Locate the cell with the specified text and output its (x, y) center coordinate. 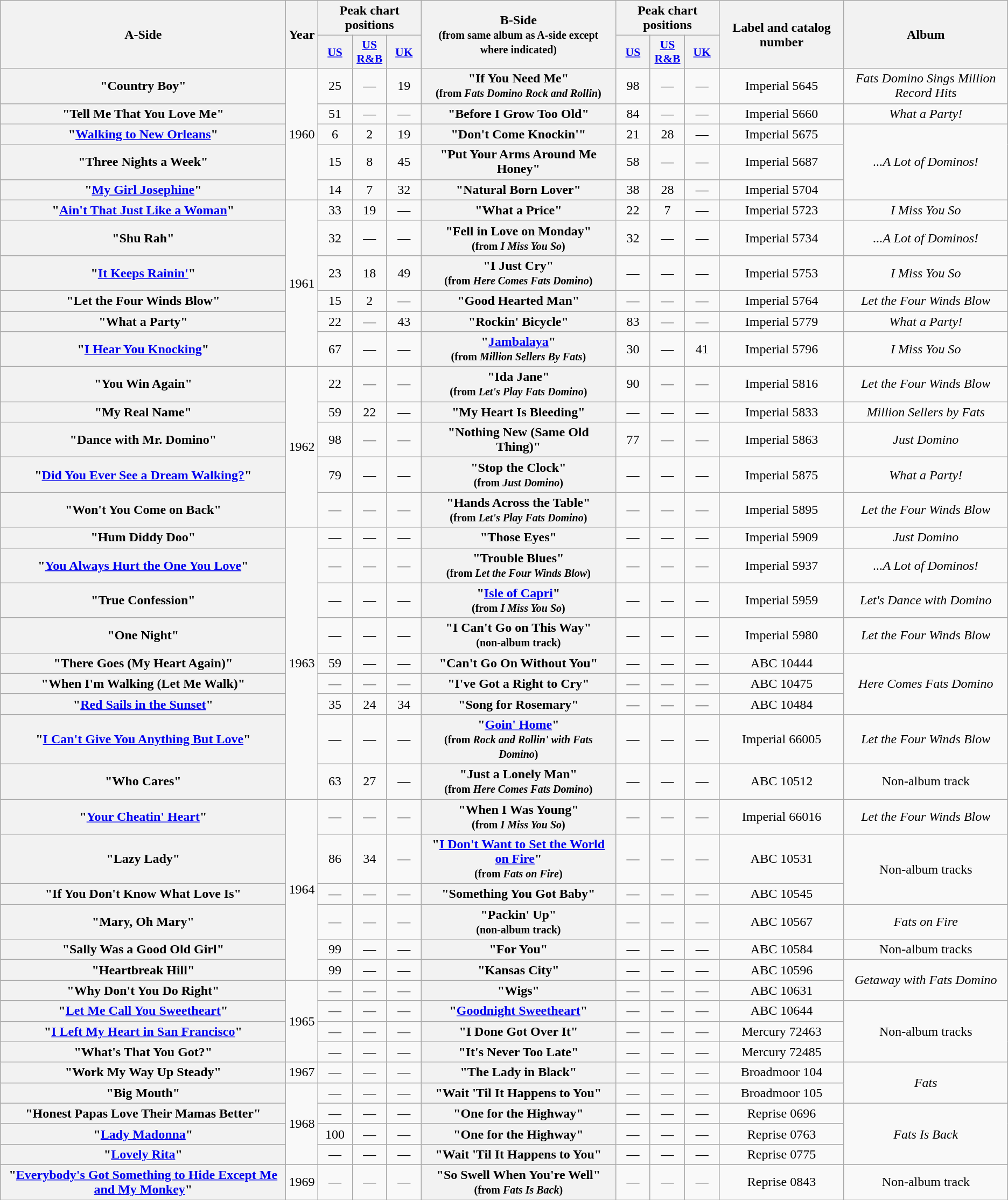
"Lovely Rita" (143, 1154)
ABC 10545 (782, 894)
"Mary, Oh Mary" (143, 922)
"You Win Again" (143, 385)
"Let the Four Winds Blow" (143, 301)
23 (335, 273)
1961 (302, 283)
"My Girl Josephine" (143, 190)
Getaway with Fats Domino (926, 980)
41 (702, 349)
24 (369, 704)
Imperial 5833 (782, 412)
25 (335, 86)
1962 (302, 447)
"Dance with Mr. Domino" (143, 439)
"Ain't That Just Like a Woman" (143, 210)
1960 (302, 134)
"Hum Diddy Doo" (143, 538)
"It's Never Too Late" (518, 1052)
ABC 10512 (782, 781)
51 (335, 114)
ABC 10644 (782, 1011)
"My Heart Is Bleeding" (518, 412)
8 (369, 162)
ABC 10584 (782, 950)
Let's Dance with Domino (926, 600)
A-Side (143, 34)
83 (633, 322)
35 (335, 704)
Album (926, 34)
18 (369, 273)
Imperial 5796 (782, 349)
"Three Nights a Week" (143, 162)
Label and catalog number (782, 34)
Imperial 5909 (782, 538)
"Kansas City" (518, 970)
Imperial 5875 (782, 475)
"Jambalaya"(from Million Sellers By Fats) (518, 349)
"Those Eyes" (518, 538)
43 (404, 322)
B-Side(from same album as A-side except where indicated) (518, 34)
Imperial 5764 (782, 301)
Imperial 5660 (782, 114)
"Did You Ever See a Dream Walking?" (143, 475)
"Work My Way Up Steady" (143, 1072)
Year (302, 34)
Imperial 5816 (782, 385)
45 (404, 162)
"Good Hearted Man" (518, 301)
"Can't Go On Without You" (518, 663)
ABC 10484 (782, 704)
Mercury 72463 (782, 1031)
"Wigs" (518, 990)
"Stop the Clock"(from Just Domino) (518, 475)
"I Can't Go on This Way"(non-album track) (518, 636)
Fats Is Back (926, 1134)
38 (633, 190)
"Goodnight Sweetheart" (518, 1011)
"What a Party" (143, 322)
"It Keeps Rainin'" (143, 273)
"I Don't Want to Set the World on Fire"(from Fats on Fire) (518, 859)
63 (335, 781)
"Rockin' Bicycle" (518, 322)
"When I Was Young"(from I Miss You So) (518, 817)
1969 (302, 1182)
ABC 10444 (782, 663)
"You Always Hurt the One You Love" (143, 566)
"One Night" (143, 636)
Reprise 0843 (782, 1182)
"Something You Got Baby" (518, 894)
Fats on Fire (926, 922)
Fats (926, 1083)
Reprise 0696 (782, 1113)
"Lady Madonna" (143, 1134)
"Tell Me That You Love Me" (143, 114)
14 (335, 190)
"Fell in Love on Monday"(from I Miss You So) (518, 238)
"Let Me Call You Sweetheart" (143, 1011)
79 (335, 475)
Imperial 5645 (782, 86)
67 (335, 349)
Reprise 0763 (782, 1134)
Imperial 5687 (782, 162)
"Don't Come Knockin'" (518, 134)
Fats Domino Sings Million Record Hits (926, 86)
ABC 10596 (782, 970)
"Natural Born Lover" (518, 190)
"For You" (518, 950)
1963 (302, 664)
"So Swell When You're Well"(from Fats Is Back) (518, 1182)
"Trouble Blues"(from Let the Four Winds Blow) (518, 566)
1964 (302, 890)
"I Left My Heart in San Francisco" (143, 1031)
"My Real Name" (143, 412)
"There Goes (My Heart Again)" (143, 663)
"Shu Rah" (143, 238)
Imperial 5937 (782, 566)
49 (404, 273)
"If You Don't Know What Love Is" (143, 894)
"What a Price" (518, 210)
"Honest Papas Love Their Mamas Better" (143, 1113)
"Sally Was a Good Old Girl" (143, 950)
"I Just Cry"(from Here Comes Fats Domino) (518, 273)
1965 (302, 1021)
"Lazy Lady" (143, 859)
30 (633, 349)
"If You Need Me"(from Fats Domino Rock and Rollin) (518, 86)
"Everybody's Got Something to Hide Except Me and My Monkey" (143, 1182)
"I Can't Give You Anything But Love" (143, 739)
Here Comes Fats Domino (926, 683)
"Isle of Capri"(from I Miss You So) (518, 600)
Reprise 0775 (782, 1154)
"Song for Rosemary" (518, 704)
"Country Boy" (143, 86)
"True Confession" (143, 600)
"Walking to New Orleans" (143, 134)
77 (633, 439)
Imperial 66016 (782, 817)
"I Done Got Over It" (518, 1031)
"Won't You Come on Back" (143, 510)
"Before I Grow Too Old" (518, 114)
"Packin' Up"(non-album track) (518, 922)
6 (335, 134)
"What's That You Got?" (143, 1052)
Imperial 5675 (782, 134)
"Ida Jane"(from Let's Play Fats Domino) (518, 385)
"The Lady in Black" (518, 1072)
33 (335, 210)
"Your Cheatin' Heart" (143, 817)
1968 (302, 1124)
Imperial 5734 (782, 238)
"Put Your Arms Around Me Honey" (518, 162)
27 (369, 781)
Imperial 66005 (782, 739)
Broadmoor 105 (782, 1093)
21 (633, 134)
Imperial 5895 (782, 510)
"Big Mouth" (143, 1093)
"Nothing New (Same Old Thing)" (518, 439)
"Goin' Home"(from Rock and Rollin' with Fats Domino) (518, 739)
"Red Sails in the Sunset" (143, 704)
"When I'm Walking (Let Me Walk)" (143, 683)
"Just a Lonely Man"(from Here Comes Fats Domino) (518, 781)
58 (633, 162)
Imperial 5863 (782, 439)
"Why Don't You Do Right" (143, 990)
Imperial 5753 (782, 273)
"Hands Across the Table"(from Let's Play Fats Domino) (518, 510)
Mercury 72485 (782, 1052)
"I Hear You Knocking" (143, 349)
Imperial 5723 (782, 210)
"Heartbreak Hill" (143, 970)
86 (335, 859)
90 (633, 385)
ABC 10531 (782, 859)
ABC 10475 (782, 683)
84 (633, 114)
100 (335, 1134)
ABC 10631 (782, 990)
Imperial 5779 (782, 322)
Imperial 5959 (782, 600)
"Who Cares" (143, 781)
"I've Got a Right to Cry" (518, 683)
Imperial 5704 (782, 190)
1967 (302, 1072)
Broadmoor 104 (782, 1072)
ABC 10567 (782, 922)
Million Sellers by Fats (926, 412)
Imperial 5980 (782, 636)
